Output the [x, y] coordinate of the center of the cell containing the given text.  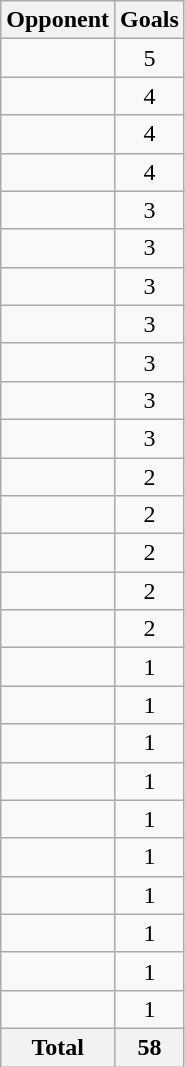
Goals [150, 20]
5 [150, 58]
Total [58, 1047]
58 [150, 1047]
Opponent [58, 20]
